Search for the cell housing the specified text and yield its [X, Y] center coordinate. 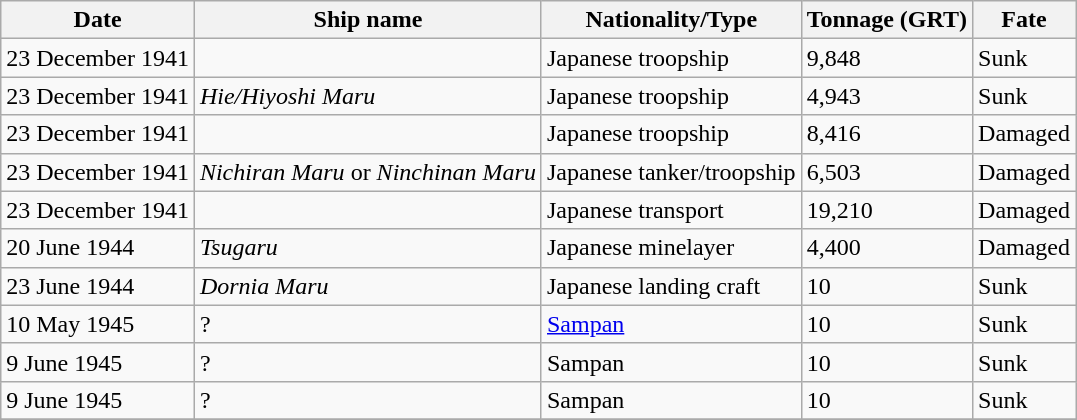
Tsugaru [368, 248]
Date [98, 20]
4,400 [886, 248]
6,503 [886, 172]
19,210 [886, 210]
9,848 [886, 58]
8,416 [886, 134]
4,943 [886, 96]
10 May 1945 [98, 324]
23 June 1944 [98, 286]
Hie/Hiyoshi Maru [368, 96]
Japanese landing craft [671, 286]
Nichiran Maru or Ninchinan Maru [368, 172]
Nationality/Type [671, 20]
Ship name [368, 20]
Fate [1024, 20]
Dornia Maru [368, 286]
Japanese minelayer [671, 248]
20 June 1944 [98, 248]
Tonnage (GRT) [886, 20]
Japanese tanker/troopship [671, 172]
Japanese transport [671, 210]
